Return the [x, y] coordinate for the center point of the cell that contains the specified text.  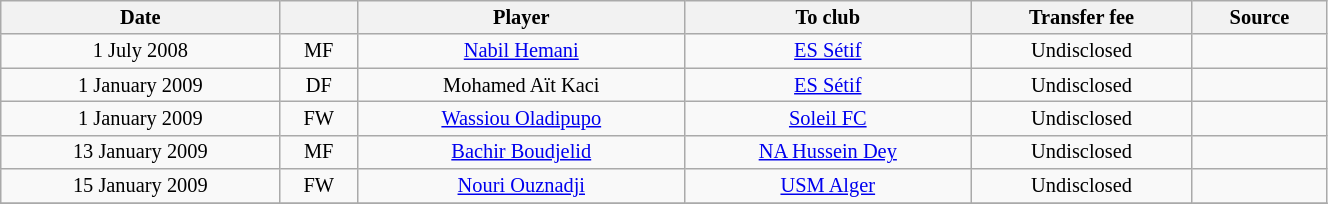
NA Hussein Dey [828, 152]
Nabil Hemani [522, 51]
Mohamed Aït Kaci [522, 85]
To club [828, 17]
Bachir Boudjelid [522, 152]
Wassiou Oladipupo [522, 118]
Player [522, 17]
Transfer fee [1082, 17]
13 January 2009 [140, 152]
Date [140, 17]
15 January 2009 [140, 186]
1 July 2008 [140, 51]
Nouri Ouznadji [522, 186]
Soleil FC [828, 118]
USM Alger [828, 186]
Source [1259, 17]
DF [319, 85]
